Identify which cell holds the provided text, then report its (x, y) central coordinate. 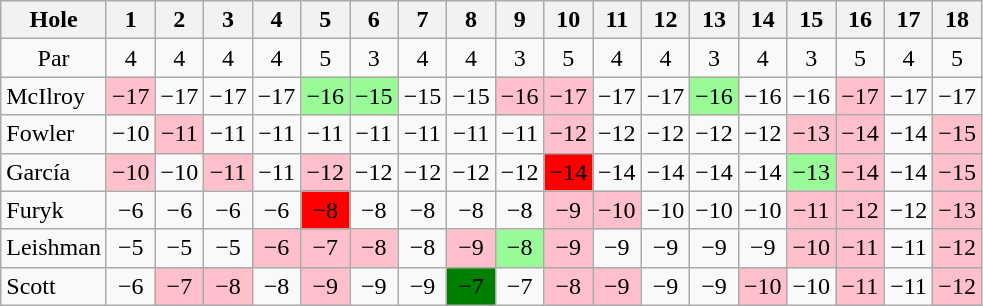
Hole (54, 20)
Fowler (54, 134)
1 (130, 20)
Furyk (54, 210)
8 (472, 20)
16 (860, 20)
15 (812, 20)
13 (714, 20)
14 (762, 20)
18 (958, 20)
11 (618, 20)
Par (54, 58)
12 (666, 20)
Leishman (54, 248)
6 (374, 20)
10 (568, 20)
McIlroy (54, 96)
Scott (54, 286)
17 (908, 20)
García (54, 172)
9 (520, 20)
2 (180, 20)
7 (422, 20)
